Extract the [x, y] coordinate from the center of the cell holding the provided text.  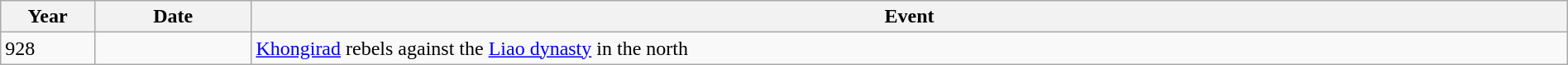
Date [172, 17]
928 [48, 48]
Year [48, 17]
Khongirad rebels against the Liao dynasty in the north [910, 48]
Event [910, 17]
